Scan for the cell matching the given text and deliver its (X, Y) coordinate at center. 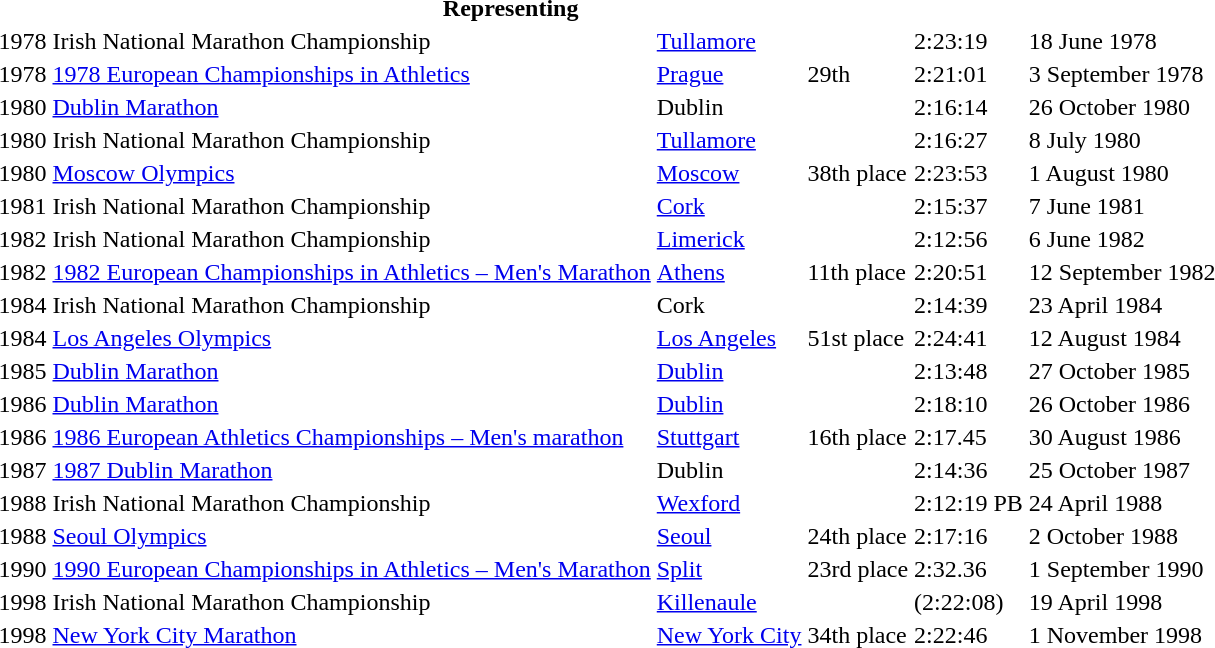
1987 Dublin Marathon (352, 470)
Limerick (729, 239)
Wexford (729, 503)
11th place (858, 272)
1982 European Championships in Athletics – Men's Marathon (352, 272)
2:17:16 (969, 536)
2:15:37 (969, 206)
(2:22:08) (969, 602)
1978 European Championships in Athletics (352, 74)
Prague (729, 74)
2:32.36 (969, 569)
Killenaule (729, 602)
Athens (729, 272)
Stuttgart (729, 437)
Seoul (729, 536)
Split (729, 569)
Los Angeles (729, 338)
Moscow (729, 173)
2:16:27 (969, 140)
2:18:10 (969, 404)
1990 European Championships in Athletics – Men's Marathon (352, 569)
2:12:56 (969, 239)
Moscow Olympics (352, 173)
38th place (858, 173)
2:21:01 (969, 74)
2:14:39 (969, 305)
Seoul Olympics (352, 536)
2:12:19 PB (969, 503)
24th place (858, 536)
2:13:48 (969, 371)
2:23:53 (969, 173)
2:14:36 (969, 470)
2:17.45 (969, 437)
1986 European Athletics Championships – Men's marathon (352, 437)
2:20:51 (969, 272)
Los Angeles Olympics (352, 338)
23rd place (858, 569)
2:24:41 (969, 338)
29th (858, 74)
16th place (858, 437)
51st place (858, 338)
2:23:19 (969, 41)
2:16:14 (969, 107)
